Identify which cell holds the provided text, then report its (x, y) central coordinate. 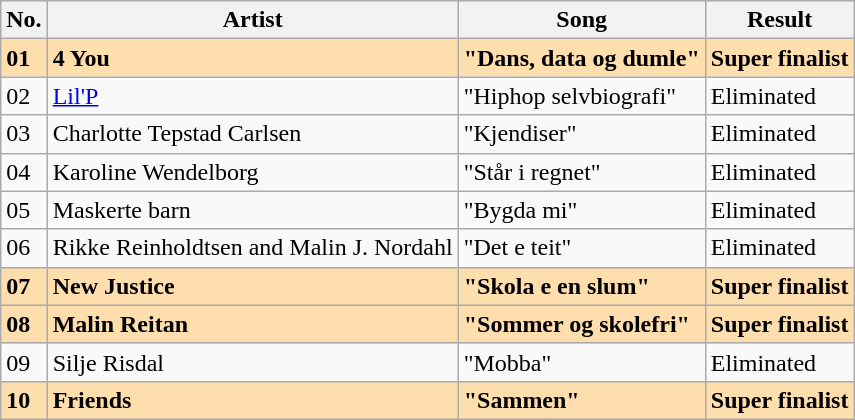
Maskerte barn (252, 210)
Malin Reitan (252, 324)
"Sammen" (582, 400)
No. (24, 20)
"Det e teit" (582, 248)
Rikke Reinholdtsen and Malin J. Nordahl (252, 248)
10 (24, 400)
02 (24, 96)
Silje Risdal (252, 362)
Lil'P (252, 96)
"Står i regnet" (582, 172)
09 (24, 362)
"Skola e en slum" (582, 286)
Friends (252, 400)
Result (780, 20)
"Bygda mi" (582, 210)
08 (24, 324)
Song (582, 20)
Charlotte Tepstad Carlsen (252, 134)
4 You (252, 58)
Karoline Wendelborg (252, 172)
"Dans, data og dumle" (582, 58)
"Kjendiser" (582, 134)
07 (24, 286)
"Mobba" (582, 362)
05 (24, 210)
06 (24, 248)
New Justice (252, 286)
"Sommer og skolefri" (582, 324)
03 (24, 134)
04 (24, 172)
"Hiphop selvbiografi" (582, 96)
01 (24, 58)
Artist (252, 20)
